From the cell containing the given text, extract its center point as [x, y] coordinate. 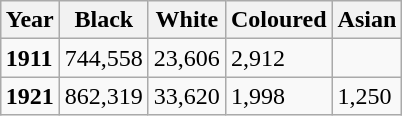
2,912 [278, 58]
1921 [30, 96]
33,620 [186, 96]
1911 [30, 58]
744,558 [104, 58]
White [186, 20]
Coloured [278, 20]
862,319 [104, 96]
1,250 [367, 96]
23,606 [186, 58]
Asian [367, 20]
Black [104, 20]
Year [30, 20]
1,998 [278, 96]
